Return [x, y] of the center of cell containing provided text 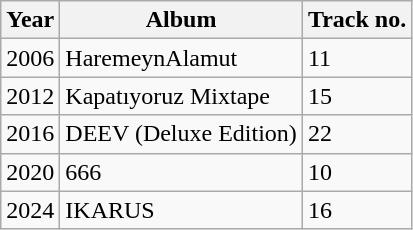
2016 [30, 134]
666 [182, 172]
Track no. [356, 20]
IKARUS [182, 210]
22 [356, 134]
16 [356, 210]
HaremeynAlamut [182, 58]
15 [356, 96]
10 [356, 172]
Album [182, 20]
2006 [30, 58]
DEEV (Deluxe Edition) [182, 134]
11 [356, 58]
Year [30, 20]
Kapatıyoruz Mixtape [182, 96]
2024 [30, 210]
2012 [30, 96]
2020 [30, 172]
